Search for the cell housing the specified text and yield its [x, y] center coordinate. 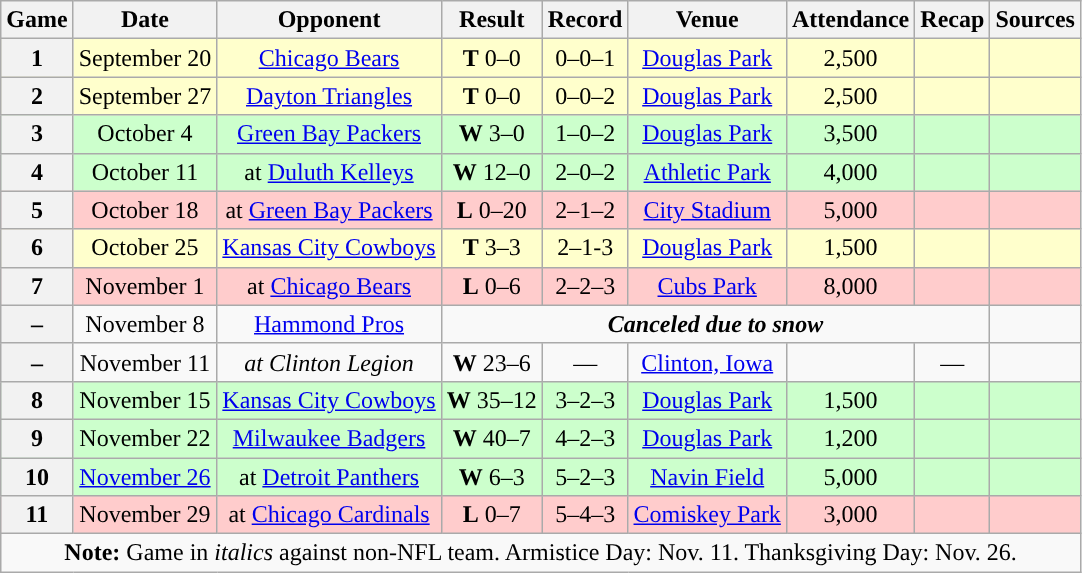
1 [37, 58]
November 11 [145, 362]
L 0–7 [492, 515]
Attendance [850, 20]
3,500 [850, 134]
November 1 [145, 286]
Canceled due to snow [716, 324]
2–0–2 [585, 172]
4–2–3 [585, 438]
Sources [1036, 20]
Dayton Triangles [329, 96]
at Detroit Panthers [329, 477]
Note: Game in italics against non-NFL team. Armistice Day: Nov. 11. Thanksgiving Day: Nov. 26. [541, 553]
3,000 [850, 515]
Result [492, 20]
Comiskey Park [707, 515]
2–1-3 [585, 248]
8 [37, 400]
1–0–2 [585, 134]
2–1–2 [585, 210]
at Green Bay Packers [329, 210]
2–2–3 [585, 286]
W 12–0 [492, 172]
6 [37, 248]
at Chicago Bears [329, 286]
Navin Field [707, 477]
Milwaukee Badgers [329, 438]
September 20 [145, 58]
October 4 [145, 134]
1,200 [850, 438]
L 0–6 [492, 286]
5 [37, 210]
Green Bay Packers [329, 134]
Hammond Pros [329, 324]
W 6–3 [492, 477]
Record [585, 20]
Clinton, Iowa [707, 362]
November 15 [145, 400]
Venue [707, 20]
at Clinton Legion [329, 362]
Recap [952, 20]
5–4–3 [585, 515]
at Duluth Kelleys [329, 172]
November 8 [145, 324]
Date [145, 20]
at Chicago Cardinals [329, 515]
0–0–2 [585, 96]
Game [37, 20]
11 [37, 515]
November 22 [145, 438]
November 29 [145, 515]
3 [37, 134]
Athletic Park [707, 172]
City Stadium [707, 210]
7 [37, 286]
2 [37, 96]
0–0–1 [585, 58]
Opponent [329, 20]
3–2–3 [585, 400]
T 3–3 [492, 248]
W 40–7 [492, 438]
November 26 [145, 477]
W 23–6 [492, 362]
Chicago Bears [329, 58]
8,000 [850, 286]
9 [37, 438]
October 18 [145, 210]
4,000 [850, 172]
October 25 [145, 248]
Cubs Park [707, 286]
W 35–12 [492, 400]
L 0–20 [492, 210]
4 [37, 172]
5–2–3 [585, 477]
October 11 [145, 172]
W 3–0 [492, 134]
September 27 [145, 96]
10 [37, 477]
